Extract the [x, y] coordinate from the center of the cell holding the provided text.  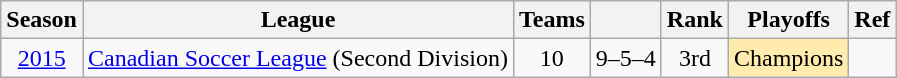
10 [552, 58]
Canadian Soccer League (Second Division) [298, 58]
League [298, 20]
Ref [872, 20]
Season [42, 20]
3rd [694, 58]
Playoffs [788, 20]
Champions [788, 58]
9–5–4 [626, 58]
Teams [552, 20]
Rank [694, 20]
2015 [42, 58]
